From the cell containing the given text, extract its center point as (x, y) coordinate. 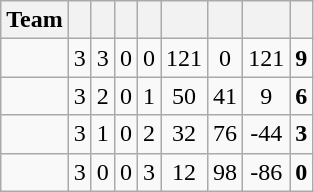
-44 (266, 134)
6 (302, 96)
Team (35, 20)
-86 (266, 172)
41 (226, 96)
50 (184, 96)
98 (226, 172)
12 (184, 172)
32 (184, 134)
76 (226, 134)
